For the text-containing cell, return its midpoint in (x, y) coordinate format. 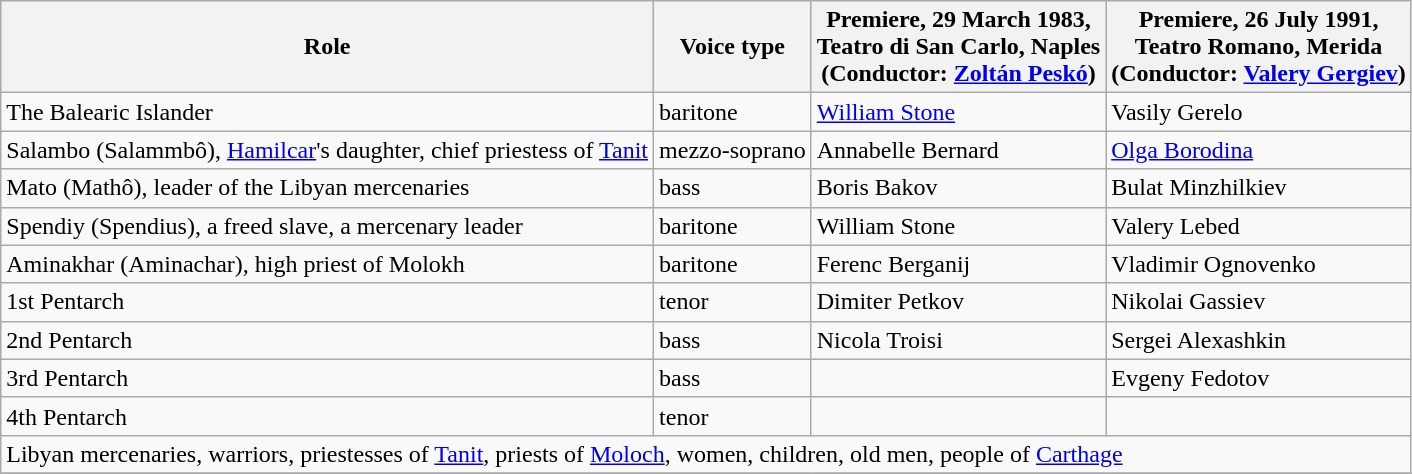
Dimiter Petkov (958, 302)
Bulat Minzhilkiev (1259, 188)
Voice type (733, 47)
Premiere, 26 July 1991, Teatro Romano, Merida (Conductor: Valery Gergiev) (1259, 47)
Salambo (Salammbô), Hamilcar's daughter, chief priestess of Tanit (328, 150)
Premiere, 29 March 1983, Teatro di San Carlo, Naples (Conductor: Zoltán Peskó) (958, 47)
Annabelle Bernard (958, 150)
Role (328, 47)
Olga Borodina (1259, 150)
Nikolai Gassiev (1259, 302)
Boris Bakov (958, 188)
Ferenc Berganij (958, 264)
Sergei Alexashkin (1259, 340)
Valery Lebed (1259, 226)
Aminakhar (Aminachar), high priest of Molokh (328, 264)
Mato (Mathô), leader of the Libyan mercenaries (328, 188)
Spendiy (Spendius), a freed slave, a mercenary leader (328, 226)
1st Pentarch (328, 302)
3rd Pentarch (328, 378)
4th Pentarch (328, 416)
Nicola Troisi (958, 340)
2nd Pentarch (328, 340)
Vladimir Ognovenko (1259, 264)
mezzo-soprano (733, 150)
Evgeny Fedotov (1259, 378)
Vasily Gerelo (1259, 112)
Libyan mercenaries, warriors, priestesses of Tanit, priests of Moloch, women, children, old men, people of Carthage (706, 454)
The Balearic Islander (328, 112)
